Extract the (X, Y) coordinate from the center of the cell holding the provided text.  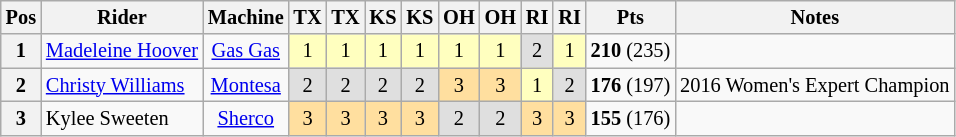
Pos (21, 17)
Machine (246, 17)
155 (176) (631, 118)
Pts (631, 17)
Sherco (246, 118)
Madeleine Hoover (122, 51)
Notes (814, 17)
2016 Women's Expert Champion (814, 85)
176 (197) (631, 85)
Christy Williams (122, 85)
210 (235) (631, 51)
Kylee Sweeten (122, 118)
Rider (122, 17)
Gas Gas (246, 51)
Montesa (246, 85)
